Extract the (X, Y) coordinate from the center of the cell holding the provided text.  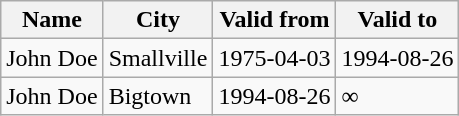
Smallville (158, 58)
1975-04-03 (274, 58)
Name (52, 20)
City (158, 20)
Valid to (398, 20)
∞ (398, 96)
Valid from (274, 20)
Bigtown (158, 96)
